Identify which cell holds the provided text, then report its [x, y] central coordinate. 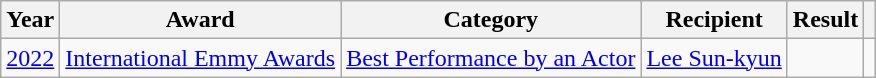
Lee Sun-kyun [714, 58]
Award [200, 20]
Recipient [714, 20]
Result [825, 20]
Category [491, 20]
Year [30, 20]
Best Performance by an Actor [491, 58]
International Emmy Awards [200, 58]
2022 [30, 58]
